Identify which cell holds the provided text, then report its (X, Y) central coordinate. 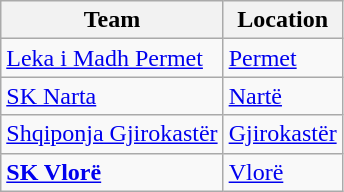
Vlorë (282, 172)
Leka i Madh Permet (112, 58)
Nartë (282, 96)
SK Vlorë (112, 172)
Gjirokastër (282, 134)
Shqiponja Gjirokastër (112, 134)
Team (112, 20)
SK Narta (112, 96)
Permet (282, 58)
Location (282, 20)
